Detect which cell encompasses the target text, then output its (x, y) center coordinate. 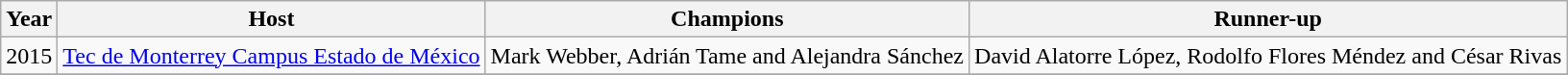
Mark Webber, Adrián Tame and Alejandra Sánchez (726, 56)
Champions (726, 19)
Host (271, 19)
David Alatorre López, Rodolfo Flores Méndez and César Rivas (1268, 56)
Year (29, 19)
Runner-up (1268, 19)
2015 (29, 56)
Tec de Monterrey Campus Estado de México (271, 56)
